Find where the given text appears and provide that cell's center as [x, y] coordinate. 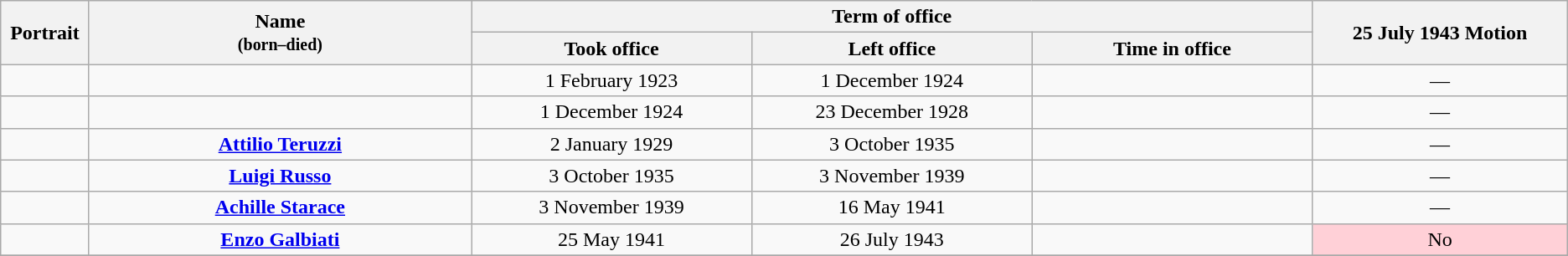
1 February 1923 [611, 80]
Portrait [45, 33]
Luigi Russo [280, 176]
16 May 1941 [891, 207]
Time in office [1173, 49]
Left office [891, 49]
Term of office [892, 17]
25 May 1941 [611, 239]
23 December 1928 [891, 112]
Achille Starace [280, 207]
No [1440, 239]
Took office [611, 49]
26 July 1943 [891, 239]
Attilio Teruzzi [280, 144]
25 July 1943 Motion [1440, 33]
Enzo Galbiati [280, 239]
Name(born–died) [280, 33]
2 January 1929 [611, 144]
